Scan for the cell matching the given text and deliver its [X, Y] coordinate at center. 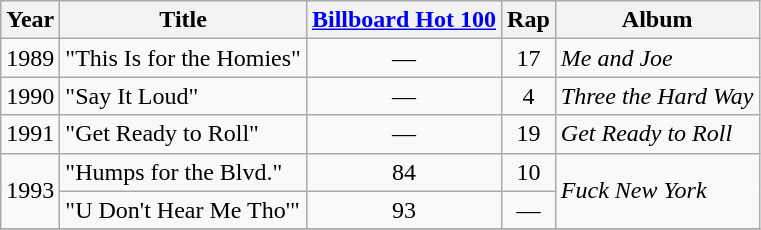
Album [657, 20]
1993 [30, 191]
"Get Ready to Roll" [184, 134]
"Humps for the Blvd." [184, 172]
10 [529, 172]
Fuck New York [657, 191]
Billboard Hot 100 [404, 20]
Year [30, 20]
"This Is for the Homies" [184, 58]
17 [529, 58]
"Say It Loud" [184, 96]
1989 [30, 58]
1990 [30, 96]
4 [529, 96]
Three the Hard Way [657, 96]
1991 [30, 134]
93 [404, 210]
19 [529, 134]
"U Don't Hear Me Tho'" [184, 210]
84 [404, 172]
Rap [529, 20]
Title [184, 20]
Get Ready to Roll [657, 134]
Me and Joe [657, 58]
